Search for the cell housing the specified text and yield its (x, y) center coordinate. 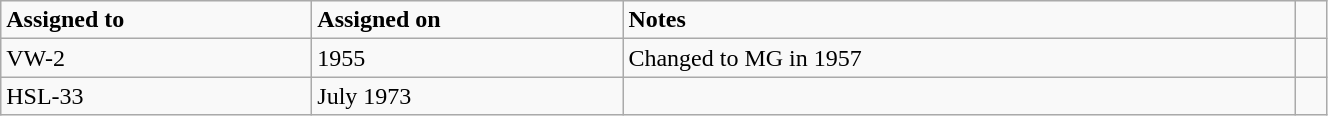
VW-2 (156, 58)
HSL-33 (156, 96)
Changed to MG in 1957 (960, 58)
1955 (468, 58)
Assigned to (156, 20)
July 1973 (468, 96)
Notes (960, 20)
Assigned on (468, 20)
